Provide the (X, Y) coordinate of the cell's center where the given text is located.  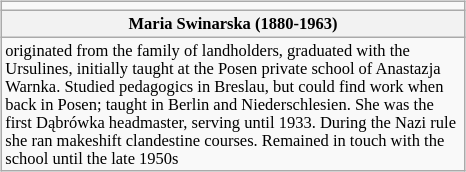
Maria Swinarska (1880-1963) (233, 24)
